Extract the [x, y] coordinate from the center of the cell holding the provided text.  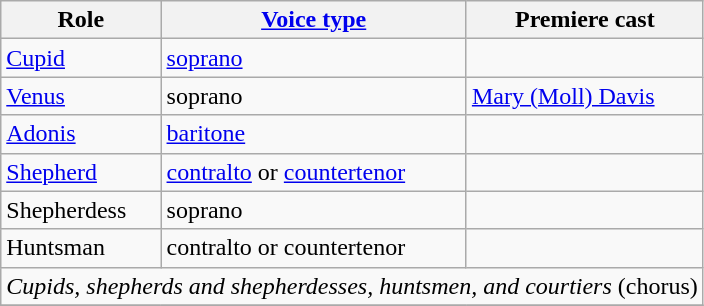
Voice type [314, 20]
Shepherdess [81, 210]
Premiere cast [584, 20]
Huntsman [81, 248]
Venus [81, 96]
Role [81, 20]
Cupids, shepherds and shepherdesses, huntsmen, and courtiers (chorus) [352, 286]
Adonis [81, 134]
Shepherd [81, 172]
baritone [314, 134]
Cupid [81, 58]
Mary (Moll) Davis [584, 96]
